From the cell containing the given text, extract its center point as (x, y) coordinate. 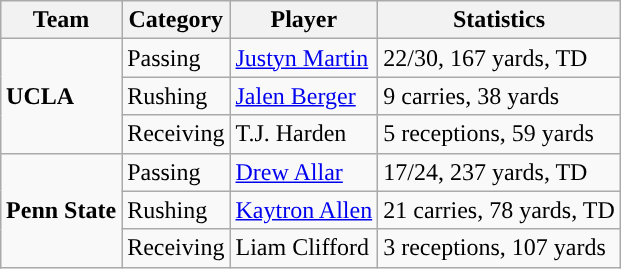
Statistics (500, 20)
Category (176, 20)
Drew Allar (304, 172)
9 carries, 38 yards (500, 96)
17/24, 237 yards, TD (500, 172)
Jalen Berger (304, 96)
Player (304, 20)
5 receptions, 59 yards (500, 134)
Liam Clifford (304, 248)
Penn State (62, 210)
Team (62, 20)
3 receptions, 107 yards (500, 248)
21 carries, 78 yards, TD (500, 210)
Kaytron Allen (304, 210)
22/30, 167 yards, TD (500, 58)
Justyn Martin (304, 58)
UCLA (62, 96)
T.J. Harden (304, 134)
